Locate the cell with the specified text and output its (x, y) center coordinate. 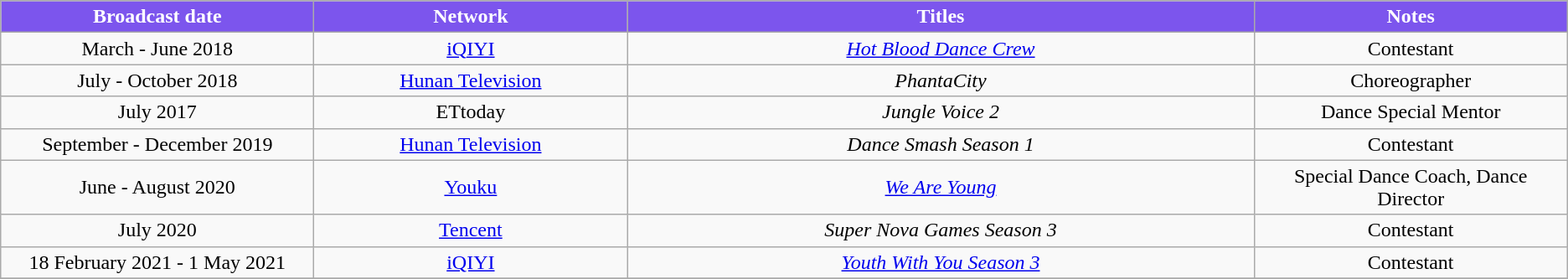
Hot Blood Dance Crew (941, 49)
March - June 2018 (157, 49)
ETtoday (471, 112)
We Are Young (941, 188)
Titles (941, 17)
July 2020 (157, 230)
Dance Special Mentor (1411, 112)
18 February 2021 - 1 May 2021 (157, 262)
June - August 2020 (157, 188)
Broadcast date (157, 17)
Tencent (471, 230)
September - December 2019 (157, 144)
Special Dance Coach, Dance Director (1411, 188)
Youth With You Season 3 (941, 262)
July - October 2018 (157, 80)
Super Nova Games Season 3 (941, 230)
Jungle Voice 2 (941, 112)
Choreographer (1411, 80)
Network (471, 17)
PhantaCity (941, 80)
Youku (471, 188)
July 2017 (157, 112)
Dance Smash Season 1 (941, 144)
Notes (1411, 17)
